Search for the cell housing the specified text and yield its [X, Y] center coordinate. 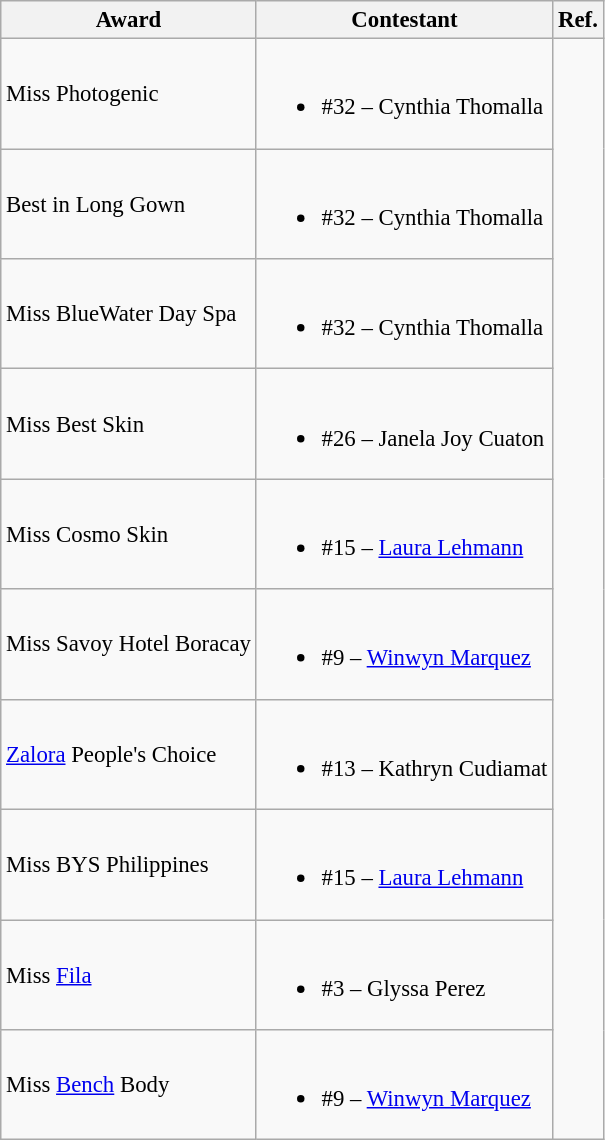
#26 – Janela Joy Cuaton [404, 424]
Ref. [578, 20]
Miss Cosmo Skin [128, 534]
Miss Photogenic [128, 94]
#13 – Kathryn Cudiamat [404, 754]
Miss Savoy Hotel Boracay [128, 644]
Best in Long Gown [128, 204]
Award [128, 20]
#3 – Glyssa Perez [404, 975]
Contestant [404, 20]
Miss Bench Body [128, 1085]
Zalora People's Choice [128, 754]
Miss BYS Philippines [128, 865]
Miss Fila [128, 975]
Miss Best Skin [128, 424]
Miss BlueWater Day Spa [128, 314]
